Scan for the cell matching the given text and deliver its (x, y) coordinate at center. 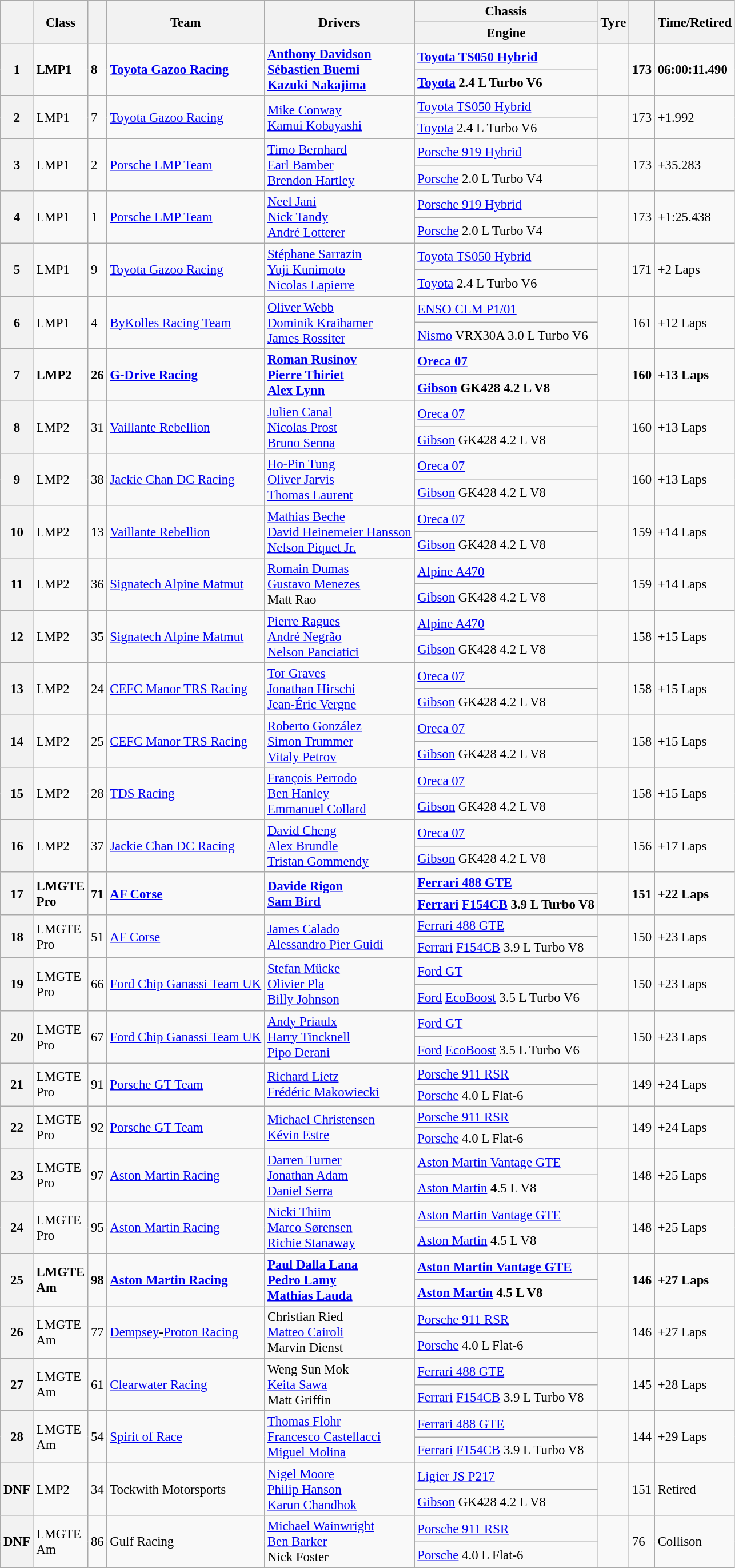
Davide Rigon Sam Bird (339, 893)
Chassis (506, 11)
Richard Lietz Frédéric Makowiecki (339, 1084)
David Cheng Alex Brundle Tristan Gommendy (339, 846)
Weng Sun Mok Keita Sawa Matt Griffin (339, 1385)
Roberto González Simon Trummer Vitaly Petrov (339, 741)
27 (17, 1385)
156 (642, 846)
17 (17, 893)
95 (97, 1228)
86 (97, 1542)
Paul Dalla Lana Pedro Lamy Mathias Lauda (339, 1280)
76 (642, 1542)
66 (97, 985)
14 (17, 741)
Pierre Ragues André Negrão Nelson Panciatici (339, 636)
10 (17, 532)
5 (17, 270)
31 (97, 427)
36 (97, 584)
18 (17, 937)
16 (17, 846)
Tyre (613, 22)
+12 Laps (694, 323)
Oliver Webb Dominik Kraihamer James Rossiter (339, 323)
37 (97, 846)
98 (97, 1280)
ENSO CLM P1/01 (506, 309)
11 (17, 584)
145 (642, 1385)
Nicki Thiim Marco Sørensen Richie Stanaway (339, 1228)
Retired (694, 1490)
61 (97, 1385)
97 (97, 1175)
21 (17, 1084)
James Calado Alessandro Pier Guidi (339, 937)
Dempsey-Proton Racing (186, 1332)
Nigel Moore Philip Hanson Karun Chandhok (339, 1490)
38 (97, 479)
Tockwith Motorsports (186, 1490)
22 (17, 1128)
+1:25.438 (694, 217)
Team (186, 22)
Neel Jani Nick Tandy André Lotterer (339, 217)
Mike Conway Kamui Kobayashi (339, 118)
François Perrodo Ben Hanley Emmanuel Collard (339, 794)
Roman Rusinov Pierre Thiriet Alex Lynn (339, 375)
Thomas Flohr Francesco Castellacci Miguel Molina (339, 1437)
+1.992 (694, 118)
34 (97, 1490)
71 (97, 893)
6 (17, 323)
Andy Priaulx Harry Tincknell Pipo Derani (339, 1037)
+17 Laps (694, 846)
+35.283 (694, 165)
Darren Turner Jonathan Adam Daniel Serra (339, 1175)
77 (97, 1332)
Tor Graves Jonathan Hirschi Jean-Éric Vergne (339, 689)
Stéphane Sarrazin Yuji Kunimoto Nicolas Lapierre (339, 270)
54 (97, 1437)
+29 Laps (694, 1437)
144 (642, 1437)
171 (642, 270)
Engine (506, 33)
+28 Laps (694, 1385)
Michael Christensen Kévin Estre (339, 1128)
161 (642, 323)
12 (17, 636)
Drivers (339, 22)
92 (97, 1128)
+2 Laps (694, 270)
Michael Wainwright Ben Barker Nick Foster (339, 1542)
Romain Dumas Gustavo Menezes Matt Rao (339, 584)
TDS Racing (186, 794)
G-Drive Racing (186, 375)
+22 Laps (694, 893)
Clearwater Racing (186, 1385)
15 (17, 794)
Timo Bernhard Earl Bamber Brendon Hartley (339, 165)
19 (17, 985)
Ho-Pin Tung Oliver Jarvis Thomas Laurent (339, 479)
91 (97, 1084)
Stefan Mücke Olivier Pla Billy Johnson (339, 985)
Gulf Racing (186, 1542)
Mathias Beche David Heinemeier Hansson Nelson Piquet Jr. (339, 532)
51 (97, 937)
20 (17, 1037)
23 (17, 1175)
Anthony Davidson Sébastien Buemi Kazuki Nakajima (339, 70)
Christian Ried Matteo Cairoli Marvin Dienst (339, 1332)
06:00:11.490 (694, 70)
Class (61, 22)
Collison (694, 1542)
35 (97, 636)
67 (97, 1037)
3 (17, 165)
Ligier JS P217 (506, 1477)
Spirit of Race (186, 1437)
ByKolles Racing Team (186, 323)
Julien Canal Nicolas Prost Bruno Senna (339, 427)
Nismo VRX30A 3.0 L Turbo V6 (506, 335)
Time/Retired (694, 22)
